Return the [x, y] coordinate for the center point of the cell that contains the specified text.  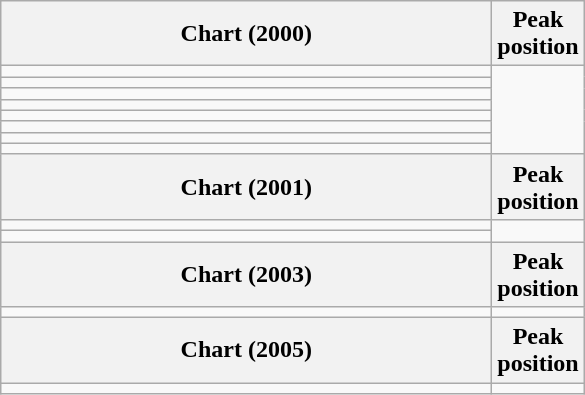
Chart (2003) [246, 274]
Chart (2001) [246, 186]
Chart (2005) [246, 350]
Chart (2000) [246, 34]
